Search for the cell housing the specified text and yield its [X, Y] center coordinate. 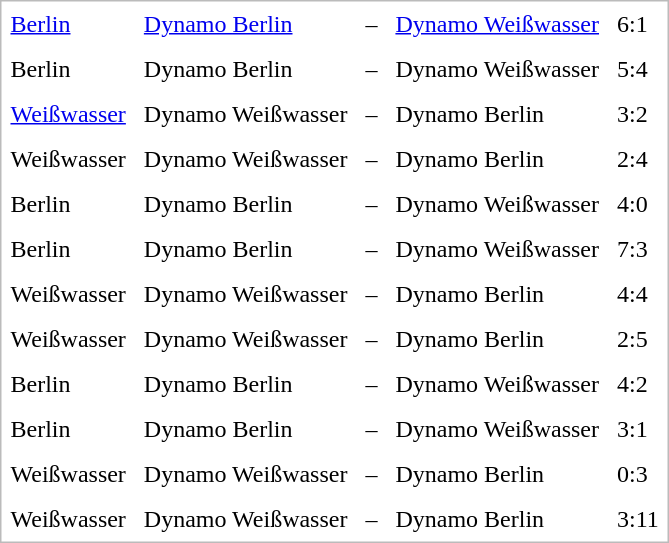
7:3 [638, 248]
3:2 [638, 114]
4:0 [638, 204]
4:4 [638, 294]
4:2 [638, 384]
3:11 [638, 518]
5:4 [638, 68]
6:1 [638, 24]
0:3 [638, 474]
3:1 [638, 428]
2:5 [638, 338]
2:4 [638, 158]
